Pinpoint the cell where the given text exists, returning its [X, Y] midpoint coordinate. 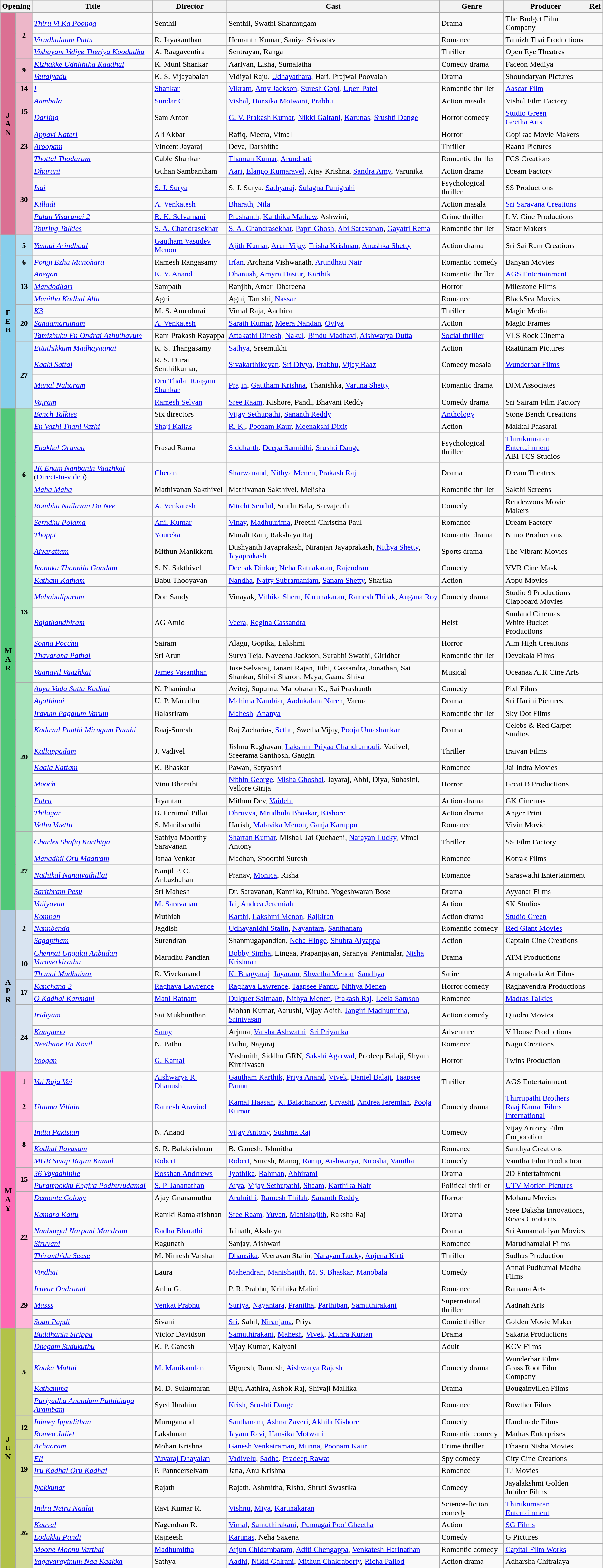
Vai Raja Vai [92, 1081]
Janaa Venkat [190, 858]
M. S. Annadurai [190, 311]
Shoundaryan Pictures [546, 76]
Agni, Tarushi, Nassar [333, 299]
JUN [8, 1448]
Science-fiction comedy [472, 1508]
R. K. Selvamani [190, 216]
Lodukku Pandi [92, 1537]
Ram Prakash Rayappa [190, 335]
KCV Films [546, 1346]
Milestone Films [546, 286]
Arya, Vijay Sethupathi, Shaam, Karthika Nair [333, 1186]
Ramesh Rangasamy [190, 262]
Ramesh Selvan [190, 402]
ATM Productions [546, 957]
Iruvar Ondranal [92, 1289]
Iyakkunar [92, 1487]
K. S. Thangasamy [190, 348]
Social thriller [472, 335]
Siddharth, Deepa Sannidhi, Srushti Dange [333, 447]
Prajin, Gautham Krishna, Thanishka, Varuna Shetty [333, 385]
Bharath, Nila [333, 204]
S. A. Chandrasekhar, Papri Ghosh, Abi Saravanan, Gayatri Rema [333, 229]
Kadavul Paathi Mirugam Paathi [92, 730]
N. Pathu [190, 1044]
K3 [92, 311]
Thirrupathi BrothersRaaj Kamal Films International [546, 1107]
Sharran Kumar, Mishal, Jai Quehaeni, Narayan Lucky, Vimal Antony [333, 842]
Kanchana 2 [92, 986]
Surendran [190, 941]
Appavi Kateri [92, 134]
Attakathi Dinesh, Nakul, Bindu Madhavi, Aishwarya Dutta [333, 335]
Golden Movie Maker [546, 1322]
Adharsha Chitralaya [546, 1562]
Sports drama [472, 552]
Romeo Juliet [92, 1434]
Serndhu Polama [92, 523]
Musical [472, 672]
Sivani [190, 1322]
14 [24, 89]
Bobby Simha, Lingaa, Prapanjayan, Saranya, Panimalar, Nisha Krishnan [333, 957]
Venkat Prabhu [190, 1305]
Komban [92, 916]
Dhruvva, Mrudhula Bhaskar, Kishore [333, 813]
Aaya Vada Sutta Kadhai [92, 689]
Samuthirakani, Mahesh, Vivek, Mithra Kurian [333, 1334]
M. Saravanan [190, 904]
Avitej, Supurna, Manoharan K., Sai Prashanth [333, 689]
K. Muni Shankar [190, 64]
Kaala Kattam [92, 767]
30 [24, 200]
Director [190, 6]
Maha Maha [92, 489]
B. Perumal Pillai [190, 813]
29 [24, 1305]
Udhayanidhi Stalin, Nayantara, Santhanam [333, 928]
Vimal Raja, Aadhira [333, 311]
Ragunath [190, 1243]
BlackSea Movies [546, 299]
Yennai Arindhaal [92, 245]
Devakala Films [546, 655]
Raghava Lawrence [190, 986]
Dream Theatres [546, 473]
JAN [8, 124]
Chennai Ungalai Anbudan Varaverkirathu [92, 957]
Neethane En Kovil [92, 1044]
K. P. Ganesh [190, 1346]
Dushyanth Jayaprakash, Niranjan Jayaprakash, Nithya Shetty, Jayaprakash [333, 552]
Iravum Pagalum Varum [92, 713]
En Vazhi Thani Vazhi [92, 427]
Santhanam, Ashna Zaveri, Akhila Kishore [333, 1422]
26 [24, 1533]
SG Films [546, 1525]
Sanjay, Aishwari [333, 1243]
Manal Naharam [92, 385]
Iru Kadhal Oru Kadhai [92, 1471]
Vijay Antony Film Corporation [546, 1132]
FCS Creations [546, 159]
Yoogan [92, 1061]
Samy [190, 1032]
Kamara Kattu [92, 1215]
Ali Akbar [190, 134]
Anger Print [546, 813]
Supernatural thriller [472, 1305]
Arulnithi, Ramesh Thilak, Sananth Reddy [333, 1198]
Raaj-Suresh [190, 730]
Masss [92, 1305]
Vethu Vaettu [92, 825]
Ranjith, Amar, Dhareena [333, 286]
Sri Annamalaiyar Movies [546, 1231]
Mithun Dev, Vaidehi [333, 801]
Sri Arun [190, 655]
City Cine Creations [546, 1458]
G. Kamal [190, 1061]
G. V. Prakash Kumar, Nikki Galrani, Karunas, Srushti Dange [333, 117]
Pongi Ezhu Manohara [92, 262]
Banyan Movies [546, 262]
Kadhal Ilavasam [92, 1149]
Yagavarayinum Naa Kaakka [92, 1562]
Vanitha Film Production [546, 1161]
VLS Rock Cinema [546, 335]
Rowther Films [546, 1405]
Vincent Jayaraj [190, 146]
Jainath, Akshaya [333, 1231]
Thirukumaran Entertainment [546, 1508]
Demonte Colony [92, 1198]
Sri Sai Ram Creations [546, 245]
Dulquer Salmaan, Nithya Menen, Prakash Raj, Leela Samson [333, 998]
MAR [8, 659]
Sonna Pocchu [92, 643]
Rajneesh [190, 1537]
Sathya, Sreemukhi [333, 348]
Madhumitha [190, 1549]
Prasad Ramar [190, 447]
Ramesh Aravind [190, 1107]
Jose Selvaraj, Janani Rajan, Jithi, Cassandra, Jonathan, Sai Shankar, Shilvi Sharon, Maya, Gaana Shiva [333, 672]
Biju, Aathira, Ashok Raj, Shivaji Mallika [333, 1388]
R. K., Poonam Kaur, Meenakshi Dixit [333, 427]
MGR Sivaji Rajini Kamal [92, 1161]
Aambala [92, 101]
Vadivelu, Sadha, Pradeep Rawat [333, 1458]
M. Manikandan [190, 1367]
22 [24, 1237]
Ganesh Venkatraman, Munna, Poonam Kaur [333, 1446]
Deepak Dinkar, Neha Ratnakaran, Rajendran [333, 568]
Vikram, Amy Jackson, Suresh Gopi, Upen Patel [333, 89]
Sudhas Production [546, 1255]
Cable Shankar [190, 159]
Dr. Saravanan, Kannika, Kiruba, Yogeshwaran Bose [333, 891]
GK Cinemas [546, 801]
Agni [190, 299]
SK Studios [546, 904]
Mirchi Senthil, Sruthi Bala, Sarvajeeth [333, 506]
Jai Indra Movies [546, 767]
Muthiah [190, 916]
Kallappadam [92, 751]
Sri Sairam Film Factory [546, 402]
Murali Ram, Rakshaya Raj [333, 535]
Thiranthidu Seese [92, 1255]
Nimo Productions [546, 535]
Magic Media [546, 311]
24 [24, 1038]
Ajith Kumar, Arun Vijay, Trisha Krishnan, Anushka Shetty [333, 245]
P. R. Prabhu, Krithika Malini [333, 1289]
Tamizhuku En Ondrai Azhuthavum [92, 335]
Sree Daksha Innovations,Reves Creations [546, 1215]
Vishal Film Factory [546, 101]
K. Bhagyaraj, Jayaram, Shwetha Menon, Sandhya [333, 974]
Rosshan Andrrews [190, 1173]
Red Giant Movies [546, 928]
Deva, Darshitha [333, 146]
Ayyanar Films [546, 891]
Kizhakke Udhiththa Kaadhal [92, 64]
K. Bhaskar [190, 767]
Aim High Creations [546, 643]
Mandodhari [92, 286]
10 [24, 963]
Pulan Visaranai 2 [92, 216]
Irfan, Archana Vishwanath, Arundhati Nair [333, 262]
Syed Ibrahim [190, 1405]
S. N. Sakthivel [190, 568]
Sri Harini Pictures [546, 701]
Rafiq, Meera, Vimal [333, 134]
Saraswathi Entertainment [546, 875]
23 [24, 146]
Rajath [190, 1487]
The Vibrant Movies [546, 552]
Vindhai [92, 1272]
K. S. Vijayabalan [190, 76]
VVR Cine Mask [546, 568]
1 [24, 1081]
J. Vadivel [190, 751]
Vishayam Veliye Theriya Koodadhu [92, 52]
Raattinam Pictures [546, 348]
Vijay Sethupathi, Sananth Reddy [333, 414]
Sri Saravana Creations [546, 204]
Sentrayan, Ranga [333, 52]
Adult [472, 1346]
Vinay, Madhuurima, Preethi Christina Paul [333, 523]
N. Anand [190, 1132]
Thaman Kumar, Arundhati [333, 159]
Wunderbar FilmsGrass Root Film Company [546, 1367]
Sathya [190, 1562]
Cheran [190, 473]
Thunai Mudhalvar [92, 974]
Nanjil P. C. Anbazhahan [190, 875]
Genre [472, 6]
Vaanavil Vaazhkai [92, 672]
Katham Katham [92, 580]
S. J. Surya [190, 188]
Kathamma [92, 1388]
Veera, Regina Cassandra [333, 622]
Robert [190, 1161]
TJ Movies [546, 1471]
JK Enum Nanbanin Vaazhkai(Direct-to-video) [92, 473]
Sundar C [190, 101]
R. Jayakanthan [190, 40]
Vijay Antony, Sushma Raj [333, 1132]
Killadi [92, 204]
Vinayak, Vithika Sheru, Karunakaran, Ramesh Thilak, Angana Roy [333, 597]
Ramana Arts [546, 1289]
Achaaram [92, 1446]
A. Raagaventira [190, 52]
36 Vayadhinile [92, 1173]
Aascar Film [546, 89]
Capital Film Works [546, 1549]
Vimal, Samuthirakani, 'Punnagai Poo' Gheetha [333, 1525]
Pixl Films [546, 689]
Mohan Kumar, Aarushi, Vijay Adith, Jangiri Madhumitha, Srinivasan [333, 1015]
Gautham Karthik, Priya Anand, Vivek, Daniel Balaji, Taapsee Pannu [333, 1081]
Sathiya Moorthy Saravanan [190, 842]
Appu Movies [546, 580]
Aadhi, Nikki Galrani, Mithun Chakraborty, Richa Pallod [333, 1562]
Open Eye Theatres [546, 52]
Six directors [190, 414]
Sivakarthikeyan, Sri Divya, Prabhu, Vijay Raaz [333, 364]
Vajram [92, 402]
Patra [92, 801]
Jyothika, Rahman, Abhirami [333, 1173]
Karunas, Neha Saxena [333, 1537]
Isai [92, 188]
Wunderbar Films [546, 364]
Great B Productions [546, 784]
Manadhil Oru Maatram [92, 858]
Victor Davidson [190, 1334]
Handmade Films [546, 1422]
UTV Motion Pictures [546, 1186]
Mani Ratnam [190, 998]
Action comedy [472, 1015]
Marudhu Pandian [190, 957]
Sunland CinemasWhite Bucket Productions [546, 622]
I [92, 89]
Vinu Bharathi [190, 784]
Arjuna, Varsha Ashwathi, Sri Priyanka [333, 1032]
Quadra Movies [546, 1015]
B. Ganesh, Jshmitha [333, 1149]
Guhan Sambantham [190, 171]
S. P. Jananathan [190, 1186]
Opening [16, 6]
Mathivanan Sakthivel, Melisha [333, 489]
Aadnah Arts [546, 1305]
Mohan Krishna [190, 1446]
APR [8, 990]
Robert, Suresh, Manoj, Ramji, Aishwarya, Nirosha, Vanitha [333, 1161]
Tamizh Thai Productions [546, 40]
Nithin George, Misha Ghoshal, Jayaraj, Abhi, Diya, Suhasini, Vellore Girija [333, 784]
Charles Shafiq Karthiga [92, 842]
S. R. Balakrishnan [190, 1149]
Sairam [190, 643]
Oceanaa AJR Cine Arts [546, 672]
Kaaval [92, 1525]
Nannbenda [92, 928]
9 [24, 70]
I. V. Cine Productions [546, 216]
Raghava Lawrence, Taapsee Pannu, Nithya Menen [333, 986]
Jagdish [190, 928]
Jai, Andrea Jeremiah [333, 904]
Thoppi [92, 535]
Anegan [92, 274]
Youreka [190, 535]
Ref [595, 6]
Rajath, Ashmitha, Risha, Shruti Swastika [333, 1487]
Jayantan [190, 801]
Gopikaa Movie Makers [546, 134]
Madras Talkies [546, 998]
AG Amid [190, 622]
Rendezvous Movie Makers [546, 506]
Thottal Thodarum [92, 159]
Radha Bharathi [190, 1231]
Jayalakshmi Golden Jubilee Films [546, 1487]
Sakthi Screens [546, 489]
Pathu, Nagaraj [333, 1044]
Adventure [472, 1032]
Vishnu, Miya, Karunakaran [333, 1508]
Pranav, Monica, Risha [333, 875]
Mithun Manikkam [190, 552]
Nanbargal Narpani Mandram [92, 1231]
Iraivan Films [546, 751]
Shankar [190, 89]
Babu Thooyavan [190, 580]
Madhan, Spoorthi Suresh [333, 858]
19 [24, 1469]
Valiyavan [92, 904]
Sky Dot Films [546, 713]
Ravi Kumar R. [190, 1508]
Vignesh, Ramesh, Aishwarya Rajesh [333, 1367]
Kangaroo [92, 1032]
Sarath Kumar, Meera Nandan, Oviya [333, 323]
Jana, Anu Krishna [333, 1471]
Thavarana Pathai [92, 655]
Raj Zacharias, Sethu, Swetha Vijay, Pooja Umashankar [333, 730]
Mooch [92, 784]
Anugrahada Art Films [546, 974]
Vivin Movie [546, 825]
Sampath [190, 286]
Kotrak Films [546, 858]
12 [24, 1428]
G Pictures [546, 1537]
The Budget Film Company [546, 23]
Harish, Malavika Menon, Ganja Karuppu [333, 825]
Spy comedy [472, 1458]
Enakkul Oruvan [92, 447]
Iridiyam [92, 1015]
Mahesh, Ananya [333, 713]
Raana Pictures [546, 146]
DJM Associates [546, 385]
Surya Teja, Naveena Jackson, Surabhi Swathi, Giridhar [333, 655]
Laura [190, 1272]
FEB [8, 322]
Dhansika, Veeravan Stalin, Narayan Lucky, Anjena Kirti [333, 1255]
James Vasanthan [190, 672]
Uttama Villain [92, 1107]
S. Manibarathi [190, 825]
SS Film Factory [546, 842]
Shaji Kailas [190, 427]
Nathikal Nanaivathillai [92, 875]
Bougainvillea Films [546, 1388]
Aivarattam [92, 552]
N. Phanindra [190, 689]
Marudhamalai Films [546, 1243]
Santhya Creations [546, 1149]
Staar Makers [546, 229]
Thirukumaran EntertainmentABI TCS Studios [546, 447]
India Pakistan [92, 1132]
Buddhanin Sirippu [92, 1334]
Jishnu Raghavan, Lakshmi Priyaa Chandramouli, Vadivel, Sreerama Santhosh, Gaugin [333, 751]
Anthology [472, 414]
Rombha Nallavan Da Nee [92, 506]
Nagu Creations [546, 1044]
Mahabalipuram [92, 597]
Ettuthikkum Madhayaanai [92, 348]
M. Nimesh Varshan [190, 1255]
Vijay Kumar, Kalyani [333, 1346]
Ivanuku Thannila Gandam [92, 568]
V House Productions [546, 1032]
Kaaka Muttai [92, 1367]
S. A. Chandrasekhar [190, 229]
Arjun Chidambaram, Aditi Chengappa, Venkatesh Harinathan [333, 1549]
Oru Thalai Raagam Shankar [190, 385]
Alagu, Gopika, Lakshmi [333, 643]
Eli [92, 1458]
Thilagar [92, 813]
Magic Frames [546, 323]
M. D. Sukumaran [190, 1388]
Sandamarutham [92, 323]
Aari, Elango Kumaravel, Ajay Krishna, Sandra Amy, Varunika [333, 171]
Mathivanan Sakthivel [190, 489]
Vishal, Hansika Motwani, Prabhu [333, 101]
Jayam Ravi, Hansika Motwani [333, 1434]
Vettaiyadu [92, 76]
Muruganand [190, 1422]
2D Entertainment [546, 1173]
Balasriram [190, 713]
Mohana Movies [546, 1198]
17 [24, 992]
K. V. Anand [190, 274]
Captain Cine Creations [546, 941]
Makkal Paasarai [546, 427]
Gautham Vasudev Menon [190, 245]
Vidiyal Raju, Udhayathara, Hari, Prajwal Poovaiah [333, 76]
Manitha Kadhal Alla [92, 299]
Ajay Gnanamuthu [190, 1198]
Sree Raam, Yuvan, Manishajith, Raksha Raj [333, 1215]
Studio 9 ProductionsClapboard Movies [546, 597]
Producer [546, 6]
Touring Talkies [92, 229]
Rajathandhiram [92, 622]
Suriya, Nayantara, Pranitha, Parthiban, Samuthirakani [333, 1305]
Karthi, Lakshmi Menon, Rajkiran [333, 916]
Kamal Haasan, K. Balachander, Urvashi, Andrea Jeremiah, Pooja Kumar [333, 1107]
Raghavendra Productions [546, 986]
Krish, Srushti Dange [333, 1405]
Celebs & Red Carpet Studios [546, 730]
Aariyan, Lisha, Sumalatha [333, 64]
Ramki Ramakrishnan [190, 1215]
Lakshman [190, 1434]
Madras Enterprises [546, 1434]
Political thriller [472, 1186]
Cast [333, 6]
Yashmith, Siddhu GRN, Sakshi Agarwal, Pradeep Balaji, Shyam Kirthivasan [333, 1061]
Agathinai [92, 701]
Nandha, Natty Subramaniam, Sanam Shetty, Sharika [333, 580]
Thiru Vi Ka Poonga [92, 23]
P. Panneerselvam [190, 1471]
MAY [8, 1199]
Comic thriller [472, 1322]
Senthil, Swathi Shanmugam [333, 23]
Dhegam Sudukuthu [92, 1346]
Darling [92, 117]
Mahima Nambiar, Aadukalam Naren, Varma [333, 701]
Don Sandy [190, 597]
Anbu G. [190, 1289]
Moone Moonu Varthai [92, 1549]
Studio GreenGeetha Arts [546, 117]
Sri, Sahil, Niranjana, Priya [333, 1322]
Aishwarya R. Dhanush [190, 1081]
Siruvani [92, 1243]
Sarithram Pesu [92, 891]
Anil Kumar [190, 523]
Yuvaraj Dhayalan [190, 1458]
Prashanth, Karthika Mathew, Ashwini, [333, 216]
Dhanush, Amyra Dastur, Karthik [333, 274]
Pawan, Satyashri [333, 767]
O Kadhal Kanmani [92, 998]
Puriyadha Anandam Puthithaga Arambam [92, 1405]
Twins Production [546, 1061]
Kaaki Sattai [92, 364]
U. P. Marudhu [190, 701]
S. J. Surya, Sathyaraj, Sulagna Panigrahi [333, 188]
Sri Mahesh [190, 891]
Sakaria Productions [546, 1334]
Sagaptham [92, 941]
Satire [472, 974]
Indru Netru Naalai [92, 1508]
R. Vivekanand [190, 974]
Faceon Mediya [546, 64]
Sam Anton [190, 117]
Dharani [92, 171]
Hemanth Kumar, Saniya Srivastav [333, 40]
Inimey Ippadithan [92, 1422]
Title [92, 6]
Studio Green [546, 916]
Sree Raam, Kishore, Pandi, Bhavani Reddy [333, 402]
R. S. Durai Senthilkumar, [190, 364]
SS Productions [546, 188]
Shanmugapandian, Neha Hinge, Shubra Aiyappa [333, 941]
Stone Bench Creations [546, 414]
Heist [472, 622]
Virudhalaam Pattu [92, 40]
Sai Mukhunthan [190, 1015]
Bench Talkies [92, 414]
Annai Pudhumai Madha Films [546, 1272]
Dhaaru Nisha Movies [546, 1446]
Purampokku Engira Podhuvudamai [92, 1186]
Soan Papdi [92, 1322]
Senthil [190, 23]
Comedy masala [472, 364]
Aroopam [92, 146]
Mahendran, Manishajith, M. S. Bhaskar, Manobala [333, 1272]
8 [24, 1144]
Sharwanand, Nithya Menen, Prakash Raj [333, 473]
Nagendran R. [190, 1525]
